Find where the given text appears and provide that cell's center as (x, y) coordinate. 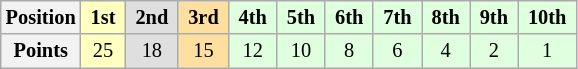
4th (253, 17)
Position (41, 17)
7th (397, 17)
10 (301, 51)
1st (104, 17)
3rd (203, 17)
12 (253, 51)
4 (446, 51)
6 (397, 51)
1 (547, 51)
10th (547, 17)
9th (494, 17)
2 (494, 51)
8 (349, 51)
8th (446, 17)
15 (203, 51)
Points (41, 51)
2nd (152, 17)
18 (152, 51)
25 (104, 51)
6th (349, 17)
5th (301, 17)
